Detect which cell encompasses the target text, then output its (X, Y) center coordinate. 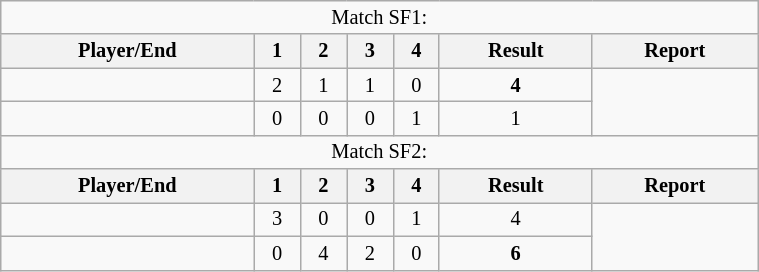
Match SF2: (380, 152)
Match SF1: (380, 17)
6 (515, 253)
